Search for the cell housing the specified text and yield its (x, y) center coordinate. 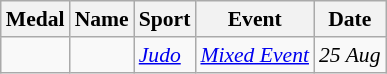
Mixed Event (254, 55)
Medal (36, 19)
Event (254, 19)
25 Aug (350, 55)
Judo (165, 55)
Sport (165, 19)
Date (350, 19)
Name (102, 19)
